Search for the cell housing the specified text and yield its [X, Y] center coordinate. 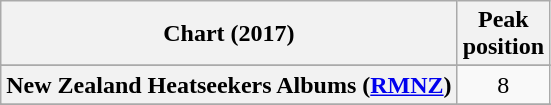
Chart (2017) [229, 34]
New Zealand Heatseekers Albums (RMNZ) [229, 85]
8 [503, 85]
Peak position [503, 34]
